Output the (x, y) coordinate of the center of the cell containing the given text.  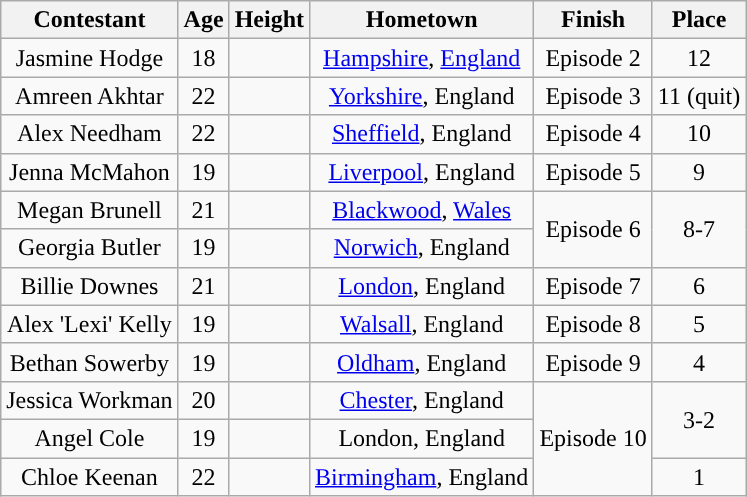
9 (698, 172)
Height (269, 20)
18 (204, 58)
Birmingham, England (422, 477)
Angel Cole (90, 438)
3-2 (698, 419)
Episode 5 (593, 172)
Contestant (90, 20)
Megan Brunell (90, 210)
Jessica Workman (90, 400)
Walsall, England (422, 324)
Episode 10 (593, 438)
Chloe Keenan (90, 477)
20 (204, 400)
Hampshire, England (422, 58)
8-7 (698, 229)
Billie Downes (90, 286)
4 (698, 362)
Age (204, 20)
Alex 'Lexi' Kelly (90, 324)
Episode 6 (593, 229)
Episode 8 (593, 324)
Episode 7 (593, 286)
5 (698, 324)
Chester, England (422, 400)
6 (698, 286)
12 (698, 58)
Amreen Akhtar (90, 96)
Blackwood, Wales (422, 210)
Episode 3 (593, 96)
Jasmine Hodge (90, 58)
Yorkshire, England (422, 96)
Georgia Butler (90, 248)
Bethan Sowerby (90, 362)
Alex Needham (90, 134)
Sheffield, England (422, 134)
Liverpool, England (422, 172)
Oldham, England (422, 362)
Hometown (422, 20)
Norwich, England (422, 248)
1 (698, 477)
Place (698, 20)
Episode 9 (593, 362)
Episode 2 (593, 58)
10 (698, 134)
Finish (593, 20)
11 (quit) (698, 96)
Episode 4 (593, 134)
Jenna McMahon (90, 172)
